Identify which cell holds the provided text, then report its [X, Y] central coordinate. 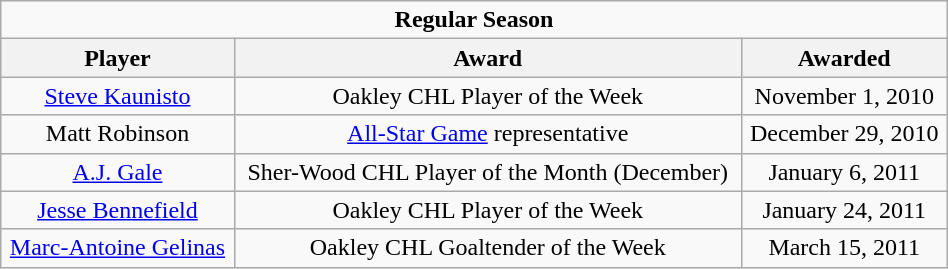
Jesse Bennefield [118, 210]
Award [488, 58]
March 15, 2011 [844, 248]
Oakley CHL Goaltender of the Week [488, 248]
All-Star Game representative [488, 134]
Marc-Antoine Gelinas [118, 248]
Sher-Wood CHL Player of the Month (December) [488, 172]
Steve Kaunisto [118, 96]
Regular Season [474, 20]
Player [118, 58]
January 24, 2011 [844, 210]
November 1, 2010 [844, 96]
December 29, 2010 [844, 134]
A.J. Gale [118, 172]
Awarded [844, 58]
January 6, 2011 [844, 172]
Matt Robinson [118, 134]
